For the text-containing cell, return its midpoint in [x, y] coordinate format. 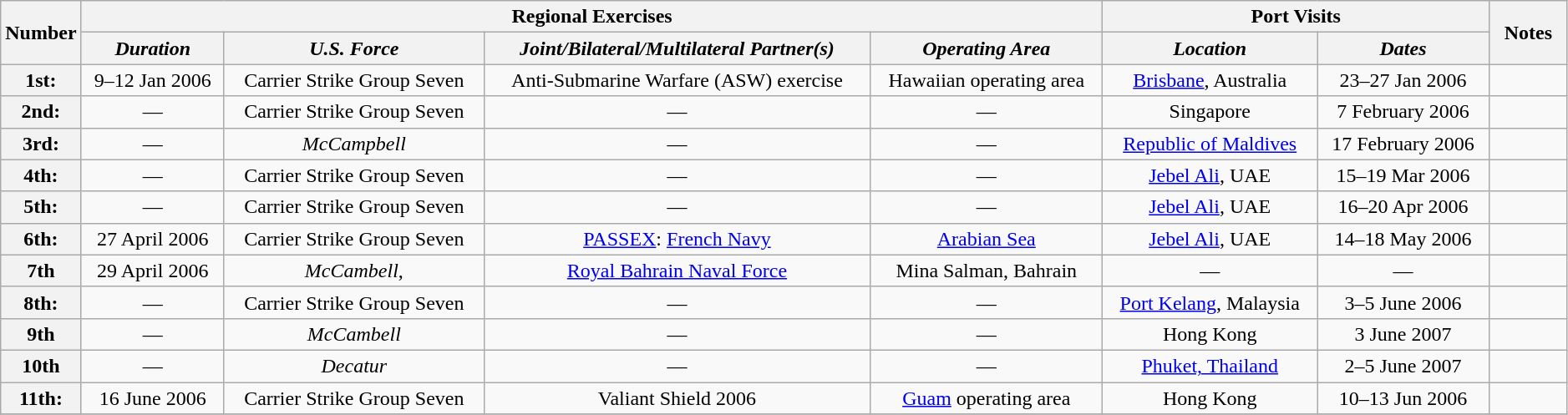
Phuket, Thailand [1210, 366]
23–27 Jan 2006 [1403, 80]
Port Kelang, Malaysia [1210, 302]
16–20 Apr 2006 [1403, 207]
Joint/Bilateral/Multilateral Partner(s) [677, 48]
McCambell, [354, 271]
8th: [41, 302]
Operating Area [987, 48]
3–5 June 2006 [1403, 302]
4th: [41, 175]
Regional Exercises [591, 17]
Royal Bahrain Naval Force [677, 271]
Duration [152, 48]
Mina Salman, Bahrain [987, 271]
Valiant Shield 2006 [677, 398]
Port Visits [1297, 17]
14–18 May 2006 [1403, 239]
29 April 2006 [152, 271]
Location [1210, 48]
Singapore [1210, 112]
3 June 2007 [1403, 334]
Republic of Maldives [1210, 144]
PASSEX: French Navy [677, 239]
McCampbell [354, 144]
Brisbane, Australia [1210, 80]
Arabian Sea [987, 239]
Anti-Submarine Warfare (ASW) exercise [677, 80]
17 February 2006 [1403, 144]
9th [41, 334]
16 June 2006 [152, 398]
2nd: [41, 112]
1st: [41, 80]
3rd: [41, 144]
7th [41, 271]
6th: [41, 239]
Number [41, 33]
Notes [1529, 33]
McCambell [354, 334]
9–12 Jan 2006 [152, 80]
Hawaiian operating area [987, 80]
Dates [1403, 48]
U.S. Force [354, 48]
10th [41, 366]
7 February 2006 [1403, 112]
10–13 Jun 2006 [1403, 398]
2–5 June 2007 [1403, 366]
5th: [41, 207]
Guam operating area [987, 398]
Decatur [354, 366]
11th: [41, 398]
27 April 2006 [152, 239]
15–19 Mar 2006 [1403, 175]
